From the cell containing the given text, extract its center point as (x, y) coordinate. 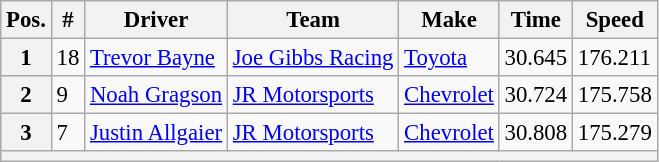
Speed (614, 20)
175.279 (614, 133)
Noah Gragson (156, 95)
Team (312, 20)
Joe Gibbs Racing (312, 58)
1 (26, 58)
# (68, 20)
Time (536, 20)
Driver (156, 20)
7 (68, 133)
30.808 (536, 133)
9 (68, 95)
Trevor Bayne (156, 58)
175.758 (614, 95)
30.645 (536, 58)
176.211 (614, 58)
3 (26, 133)
2 (26, 95)
Make (449, 20)
Toyota (449, 58)
Justin Allgaier (156, 133)
18 (68, 58)
Pos. (26, 20)
30.724 (536, 95)
